Capture the cell that displays the provided text and extract its (X, Y) central coordinate. 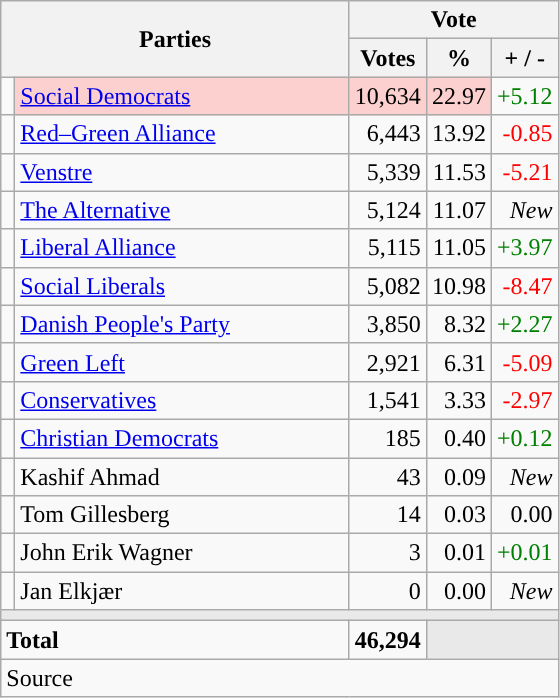
+2.27 (524, 324)
Christian Democrats (182, 438)
43 (388, 477)
0.09 (458, 477)
1,541 (388, 400)
Green Left (182, 362)
Tom Gillesberg (182, 515)
13.92 (458, 134)
The Alternative (182, 210)
5,124 (388, 210)
0.40 (458, 438)
2,921 (388, 362)
+ / - (524, 58)
3 (388, 553)
3.33 (458, 400)
11.07 (458, 210)
+3.97 (524, 248)
Kashif Ahmad (182, 477)
22.97 (458, 96)
Source (280, 678)
+0.12 (524, 438)
11.05 (458, 248)
3,850 (388, 324)
Conservatives (182, 400)
0.01 (458, 553)
Jan Elkjær (182, 591)
Danish People's Party (182, 324)
-5.09 (524, 362)
5,339 (388, 172)
6,443 (388, 134)
Vote (454, 20)
Venstre (182, 172)
Social Democrats (182, 96)
-8.47 (524, 286)
Red–Green Alliance (182, 134)
-2.97 (524, 400)
14 (388, 515)
46,294 (388, 640)
Liberal Alliance (182, 248)
-5.21 (524, 172)
Votes (388, 58)
0.03 (458, 515)
John Erik Wagner (182, 553)
+5.12 (524, 96)
0 (388, 591)
Total (176, 640)
-0.85 (524, 134)
% (458, 58)
10.98 (458, 286)
6.31 (458, 362)
10,634 (388, 96)
185 (388, 438)
Parties (176, 39)
8.32 (458, 324)
+0.01 (524, 553)
5,082 (388, 286)
5,115 (388, 248)
Social Liberals (182, 286)
11.53 (458, 172)
